Scan for the cell matching the given text and deliver its (X, Y) coordinate at center. 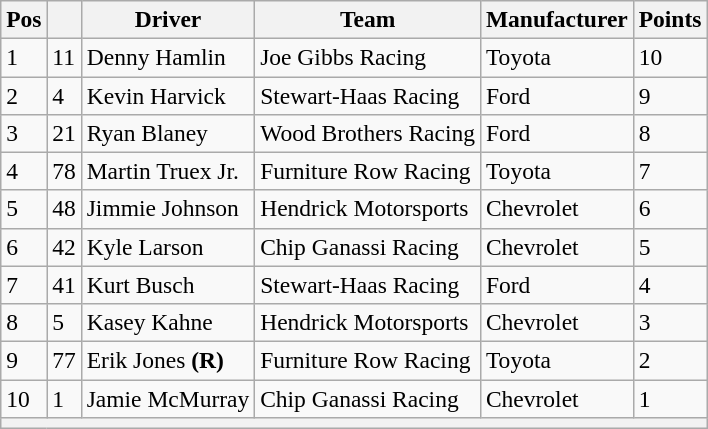
78 (64, 171)
42 (64, 247)
Kurt Busch (168, 285)
Manufacturer (556, 19)
Pos (24, 19)
Kevin Harvick (168, 95)
Denny Hamlin (168, 57)
Martin Truex Jr. (168, 171)
Jimmie Johnson (168, 209)
21 (64, 133)
Joe Gibbs Racing (368, 57)
48 (64, 209)
77 (64, 360)
Kasey Kahne (168, 322)
Erik Jones (R) (168, 360)
11 (64, 57)
Wood Brothers Racing (368, 133)
Team (368, 19)
Driver (168, 19)
41 (64, 285)
Ryan Blaney (168, 133)
Points (670, 19)
Jamie McMurray (168, 398)
Kyle Larson (168, 247)
